Search for the cell housing the specified text and yield its [X, Y] center coordinate. 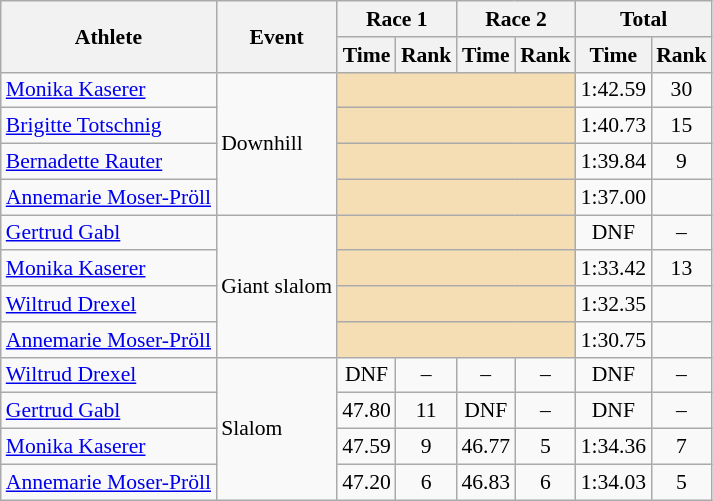
1:34.36 [614, 447]
Athlete [108, 36]
Race 1 [396, 19]
Event [276, 36]
11 [426, 411]
30 [682, 90]
1:37.00 [614, 197]
47.80 [366, 411]
Brigitte Totschnig [108, 126]
46.83 [486, 482]
1:39.84 [614, 162]
13 [682, 269]
1:42.59 [614, 90]
1:33.42 [614, 269]
1:32.35 [614, 304]
47.59 [366, 447]
1:40.73 [614, 126]
15 [682, 126]
Giant slalom [276, 286]
1:34.03 [614, 482]
Bernadette Rauter [108, 162]
Total [644, 19]
Downhill [276, 143]
7 [682, 447]
1:30.75 [614, 340]
46.77 [486, 447]
Slalom [276, 428]
47.20 [366, 482]
Race 2 [516, 19]
